Capture the cell that displays the provided text and extract its [X, Y] central coordinate. 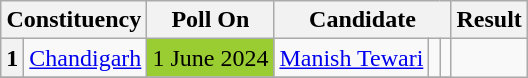
Poll On [210, 20]
1 [12, 58]
Constituency [74, 20]
Chandigarh [86, 58]
1 June 2024 [210, 58]
Manish Tewari [352, 58]
Result [489, 20]
Candidate [362, 20]
